Return the [x, y] coordinate for the center point of the cell that contains the specified text.  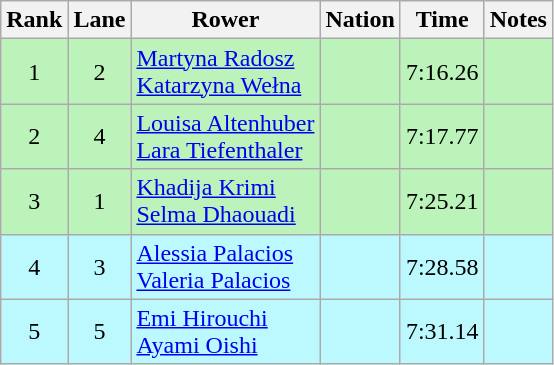
7:17.77 [442, 136]
7:31.14 [442, 332]
Emi HirouchiAyami Oishi [226, 332]
Louisa AltenhuberLara Tiefenthaler [226, 136]
7:16.26 [442, 72]
Nation [360, 20]
Time [442, 20]
7:28.58 [442, 266]
Rower [226, 20]
Lane [100, 20]
Notes [518, 20]
Martyna RadoszKatarzyna Wełna [226, 72]
Khadija KrimiSelma Dhaouadi [226, 202]
Rank [34, 20]
7:25.21 [442, 202]
Alessia PalaciosValeria Palacios [226, 266]
